Return [x, y] of the center of cell containing provided text 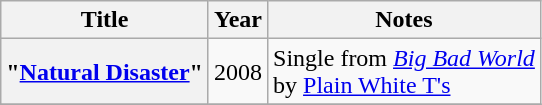
Single from Big Bad Worldby Plain White T's [404, 72]
Year [238, 20]
Title [105, 20]
2008 [238, 72]
Notes [404, 20]
"Natural Disaster" [105, 72]
